Provide the (X, Y) coordinate of the cell's center where the given text is located.  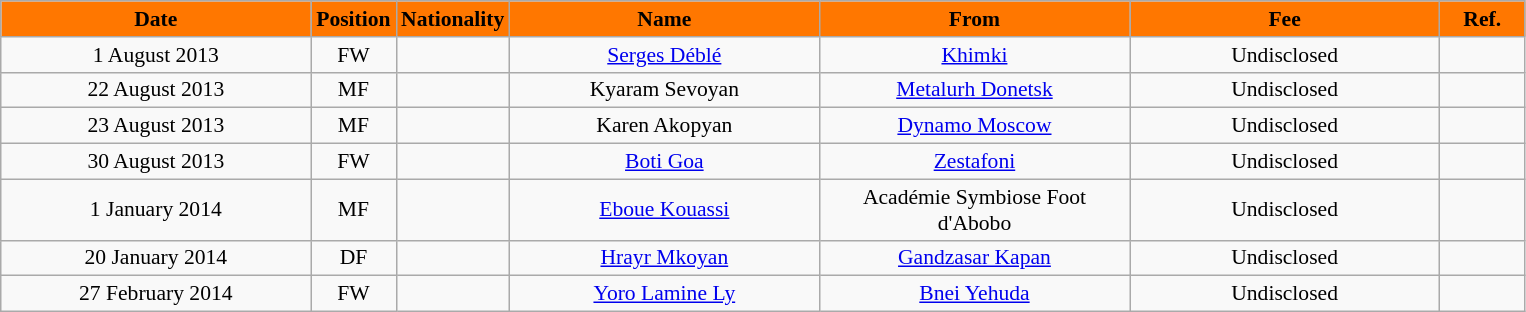
Dynamo Moscow (974, 126)
Eboue Kouassi (664, 210)
Yoro Lamine Ly (664, 294)
Serges Déblé (664, 55)
Fee (1285, 19)
Ref. (1482, 19)
Zestafoni (974, 162)
23 August 2013 (156, 126)
From (974, 19)
Nationality (452, 19)
Metalurh Donetsk (974, 90)
Académie Symbiose Foot d'Abobo (974, 210)
Khimki (974, 55)
22 August 2013 (156, 90)
1 August 2013 (156, 55)
Bnei Yehuda (974, 294)
Kyaram Sevoyan (664, 90)
30 August 2013 (156, 162)
Date (156, 19)
Position (354, 19)
Karen Akopyan (664, 126)
1 January 2014 (156, 210)
Gandzasar Kapan (974, 258)
27 February 2014 (156, 294)
DF (354, 258)
Hrayr Mkoyan (664, 258)
Name (664, 19)
Boti Goa (664, 162)
20 January 2014 (156, 258)
